Detect which cell encompasses the target text, then output its [x, y] center coordinate. 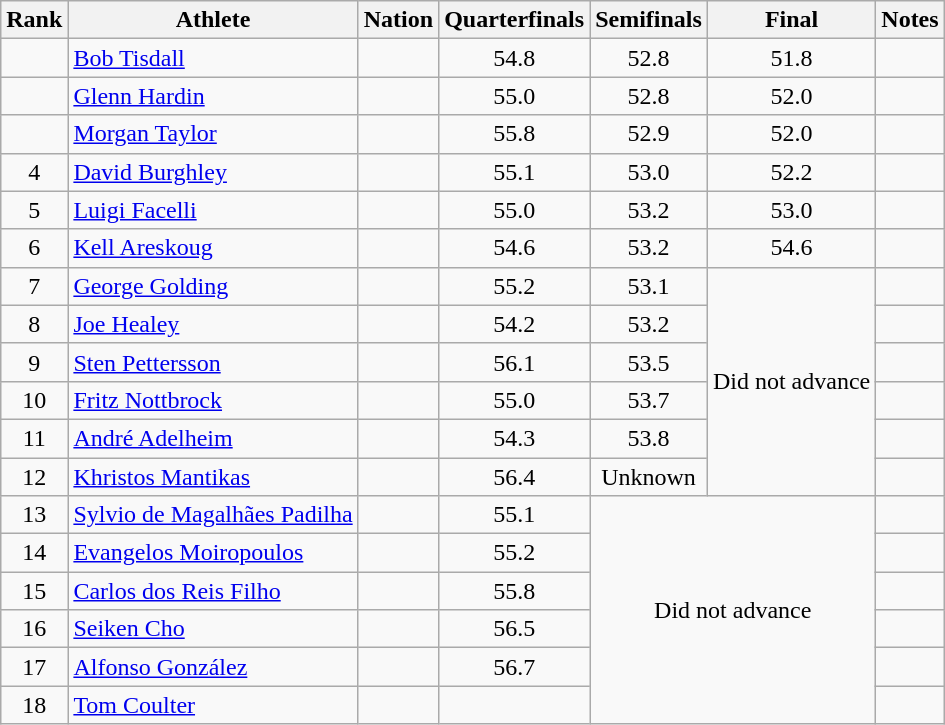
Tom Coulter [213, 705]
4 [34, 172]
Seiken Cho [213, 629]
53.1 [649, 286]
André Adelheim [213, 438]
Nation [398, 20]
52.9 [649, 134]
16 [34, 629]
56.7 [514, 667]
Final [791, 20]
Glenn Hardin [213, 96]
Evangelos Moiropoulos [213, 553]
Sylvio de Magalhães Padilha [213, 515]
53.7 [649, 400]
Morgan Taylor [213, 134]
Fritz Nottbrock [213, 400]
10 [34, 400]
Alfonso González [213, 667]
Sten Pettersson [213, 362]
12 [34, 477]
Joe Healey [213, 324]
17 [34, 667]
56.1 [514, 362]
Rank [34, 20]
6 [34, 248]
Unknown [649, 477]
13 [34, 515]
51.8 [791, 58]
Semifinals [649, 20]
Bob Tisdall [213, 58]
56.4 [514, 477]
8 [34, 324]
David Burghley [213, 172]
15 [34, 591]
Quarterfinals [514, 20]
Athlete [213, 20]
George Golding [213, 286]
9 [34, 362]
5 [34, 210]
54.2 [514, 324]
18 [34, 705]
7 [34, 286]
54.3 [514, 438]
56.5 [514, 629]
Carlos dos Reis Filho [213, 591]
53.8 [649, 438]
53.5 [649, 362]
14 [34, 553]
Luigi Facelli [213, 210]
Khristos Mantikas [213, 477]
54.8 [514, 58]
52.2 [791, 172]
11 [34, 438]
Kell Areskoug [213, 248]
Notes [910, 20]
